Find where the given text appears and provide that cell's center as [x, y] coordinate. 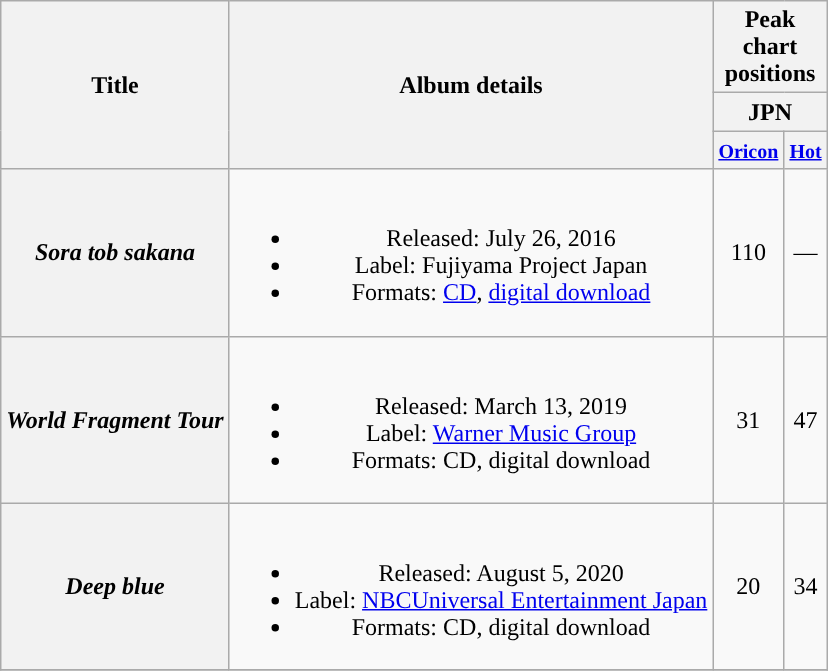
Deep blue [115, 586]
Album details [471, 85]
20 [748, 586]
World Fragment Tour [115, 420]
JPN [770, 112]
— [806, 252]
47 [806, 420]
34 [806, 586]
Released: August 5, 2020Label: NBCUniversal Entertainment JapanFormats: CD, digital download [471, 586]
Released: March 13, 2019Label: Warner Music GroupFormats: CD, digital download [471, 420]
Released: July 26, 2016Label: Fujiyama Project JapanFormats: CD, digital download [471, 252]
Sora tob sakana [115, 252]
Hot [806, 150]
Peak chart positions [770, 47]
31 [748, 420]
110 [748, 252]
Oricon [748, 150]
Title [115, 85]
